For the text-containing cell, return its midpoint in (x, y) coordinate format. 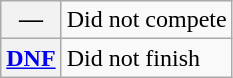
Did not compete (146, 20)
DNF (31, 58)
— (31, 20)
Did not finish (146, 58)
